From the cell containing the given text, extract its center point as (X, Y) coordinate. 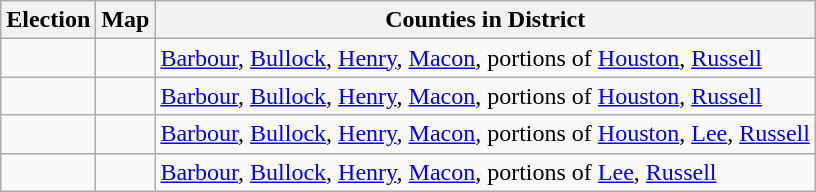
Counties in District (486, 20)
Map (126, 20)
Election (48, 20)
Barbour, Bullock, Henry, Macon, portions of Lee, Russell (486, 172)
Barbour, Bullock, Henry, Macon, portions of Houston, Lee, Russell (486, 134)
